Capture the cell that displays the provided text and extract its [x, y] central coordinate. 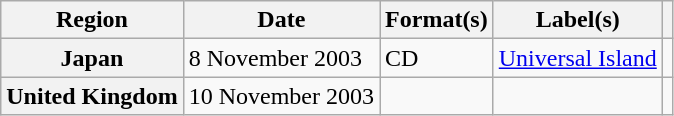
Date [281, 20]
Japan [92, 58]
Format(s) [437, 20]
CD [437, 58]
Region [92, 20]
Label(s) [578, 20]
8 November 2003 [281, 58]
Universal Island [578, 58]
10 November 2003 [281, 96]
United Kingdom [92, 96]
